Extract the (x, y) coordinate from the center of the cell holding the provided text.  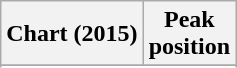
Chart (2015) (72, 34)
Peakposition (189, 34)
